Search for the cell housing the specified text and yield its (x, y) center coordinate. 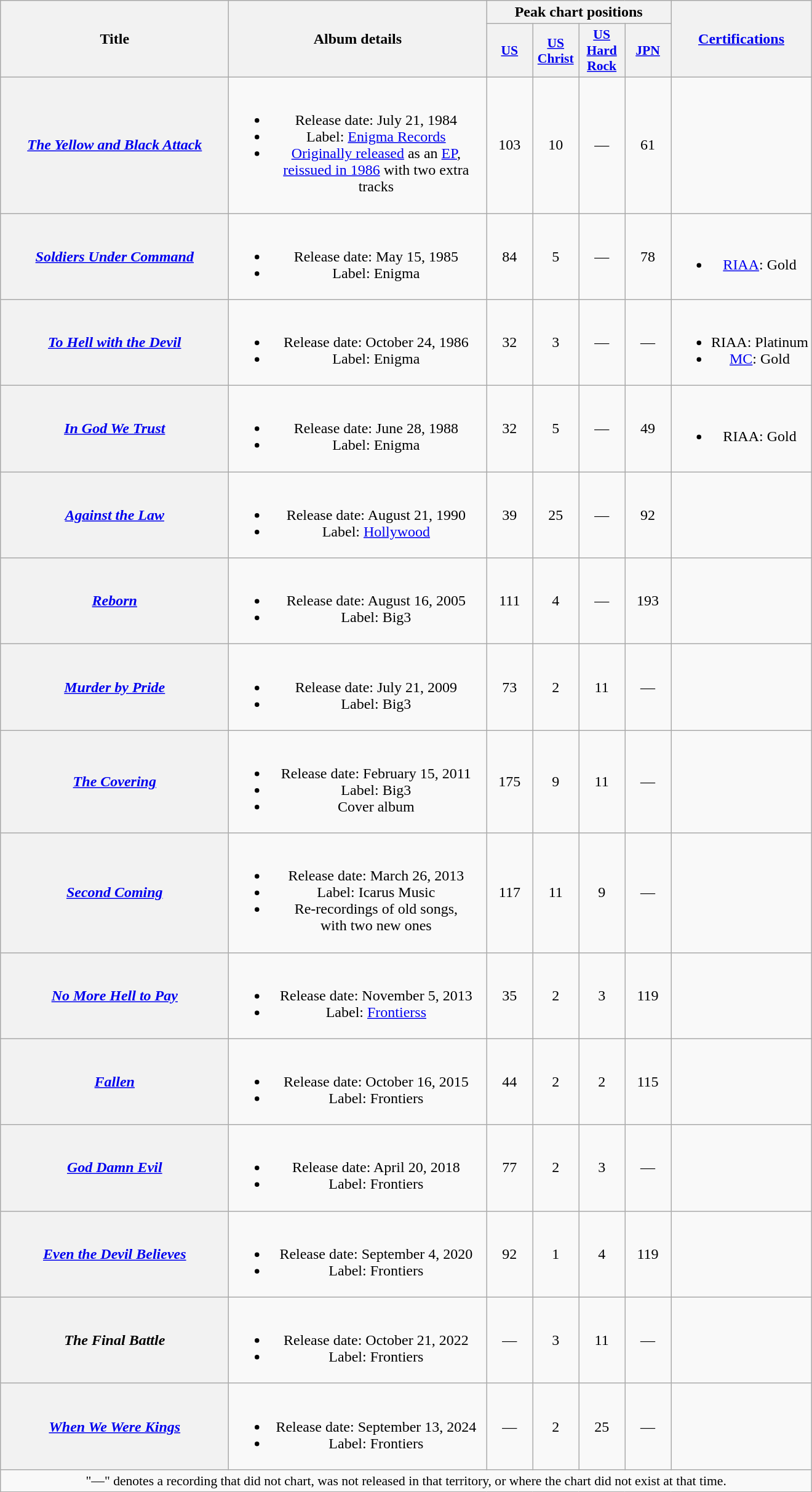
Release date: May 15, 1985Label: Enigma (358, 256)
Release date: October 24, 1986Label: Enigma (358, 343)
When We Were Kings (114, 1426)
73 (509, 687)
Peak chart positions (579, 12)
Second Coming (114, 893)
103 (509, 145)
111 (509, 601)
Certifications (741, 39)
Release date: July 21, 2009Label: Big3 (358, 687)
Release date: March 26, 2013Label: Icarus MusicRe-recordings of old songs, with two new ones (358, 893)
Murder by Pride (114, 687)
39 (509, 515)
Release date: October 16, 2015Label: Frontiers (358, 1082)
10 (556, 145)
78 (648, 256)
"—" denotes a recording that did not chart, was not released in that territory, or where the chart did not exist at that time. (406, 1480)
44 (509, 1082)
The Final Battle (114, 1340)
USHardRock (602, 50)
Release date: August 21, 1990Label: Hollywood (358, 515)
The Yellow and Black Attack (114, 145)
JPN (648, 50)
Release date: July 21, 1984Label: Enigma RecordsOriginally released as an EP, reissued in 1986 with two extra tracks (358, 145)
Fallen (114, 1082)
RIAA: PlatinumMC: Gold (741, 343)
Reborn (114, 601)
193 (648, 601)
The Covering (114, 781)
Album details (358, 39)
US (509, 50)
Against the Law (114, 515)
Release date: September 4, 2020Label: Frontiers (358, 1254)
Release date: October 21, 2022Label: Frontiers (358, 1340)
Release date: August 16, 2005Label: Big3 (358, 601)
To Hell with the Devil (114, 343)
77 (509, 1168)
Even the Devil Believes (114, 1254)
In God We Trust (114, 429)
1 (556, 1254)
USChrist (556, 50)
Release date: April 20, 2018Label: Frontiers (358, 1168)
61 (648, 145)
117 (509, 893)
Release date: June 28, 1988Label: Enigma (358, 429)
Title (114, 39)
115 (648, 1082)
Release date: November 5, 2013Label: Frontierss (358, 995)
Soldiers Under Command (114, 256)
84 (509, 256)
35 (509, 995)
No More Hell to Pay (114, 995)
175 (509, 781)
Release date: February 15, 2011Label: Big3Cover album (358, 781)
God Damn Evil (114, 1168)
49 (648, 429)
Release date: September 13, 2024Label: Frontiers (358, 1426)
